Return the [X, Y] coordinate for the center point of the cell that contains the specified text.  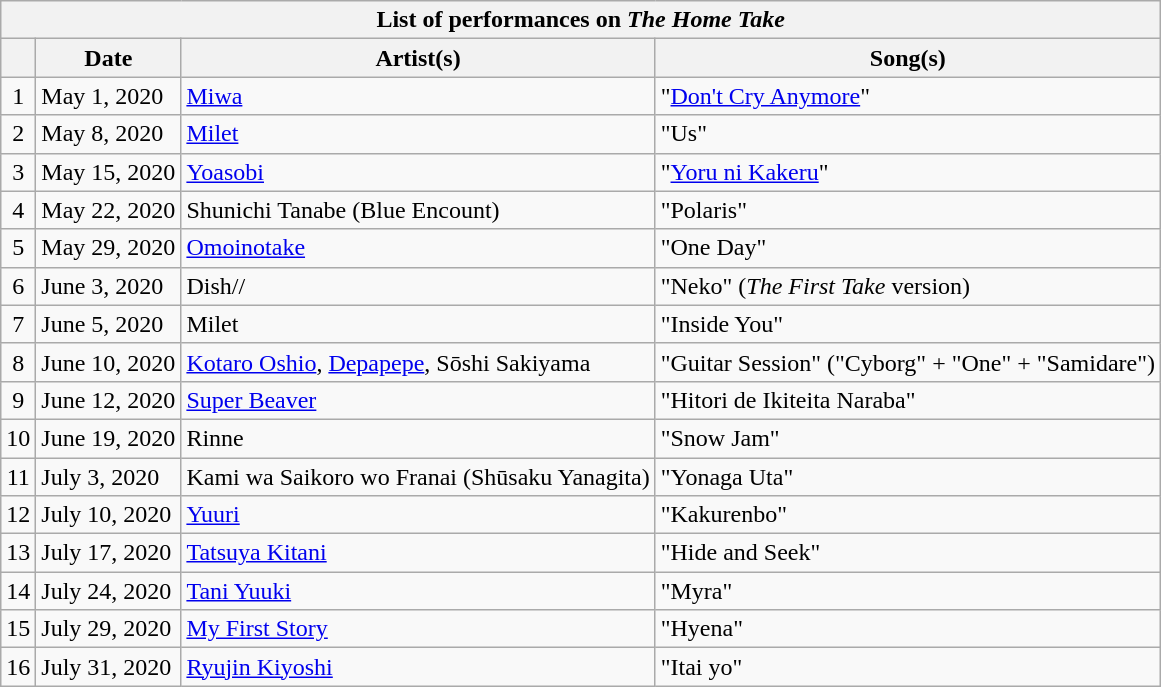
15 [18, 629]
3 [18, 172]
Super Beaver [418, 400]
May 22, 2020 [108, 210]
May 1, 2020 [108, 96]
"Snow Jam" [908, 438]
"Polaris" [908, 210]
Tatsuya Kitani [418, 553]
"One Day" [908, 248]
Song(s) [908, 58]
"Itai yo" [908, 667]
Yuuri [418, 515]
List of performances on The Home Take [581, 20]
June 19, 2020 [108, 438]
June 3, 2020 [108, 286]
Miwa [418, 96]
"Don't Cry Anymore" [908, 96]
Artist(s) [418, 58]
Yoasobi [418, 172]
13 [18, 553]
June 10, 2020 [108, 362]
2 [18, 134]
June 12, 2020 [108, 400]
"Hide and Seek" [908, 553]
8 [18, 362]
9 [18, 400]
12 [18, 515]
Date [108, 58]
July 29, 2020 [108, 629]
"Inside You" [908, 324]
"Hyena" [908, 629]
16 [18, 667]
14 [18, 591]
July 17, 2020 [108, 553]
"Neko" (The First Take version) [908, 286]
"Yonaga Uta" [908, 477]
11 [18, 477]
May 29, 2020 [108, 248]
July 3, 2020 [108, 477]
10 [18, 438]
Dish// [418, 286]
Omoinotake [418, 248]
July 31, 2020 [108, 667]
6 [18, 286]
July 10, 2020 [108, 515]
Rinne [418, 438]
"Hitori de Ikiteita Naraba" [908, 400]
Ryujin Kiyoshi [418, 667]
4 [18, 210]
May 8, 2020 [108, 134]
July 24, 2020 [108, 591]
"Us" [908, 134]
Kami wa Saikoro wo Franai (Shūsaku Yanagita) [418, 477]
Tani Yuuki [418, 591]
"Yoru ni Kakeru" [908, 172]
"Guitar Session" ("Cyborg" + "One" + "Samidare") [908, 362]
Kotaro Oshio, Depapepe, Sōshi Sakiyama [418, 362]
May 15, 2020 [108, 172]
"Kakurenbo" [908, 515]
June 5, 2020 [108, 324]
My First Story [418, 629]
7 [18, 324]
"Myra" [908, 591]
Shunichi Tanabe (Blue Encount) [418, 210]
1 [18, 96]
5 [18, 248]
